Find where the given text appears and provide that cell's center as [X, Y] coordinate. 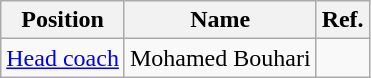
Mohamed Bouhari [220, 58]
Name [220, 20]
Head coach [63, 58]
Position [63, 20]
Ref. [342, 20]
